Output the [x, y] coordinate of the center of the cell containing the given text.  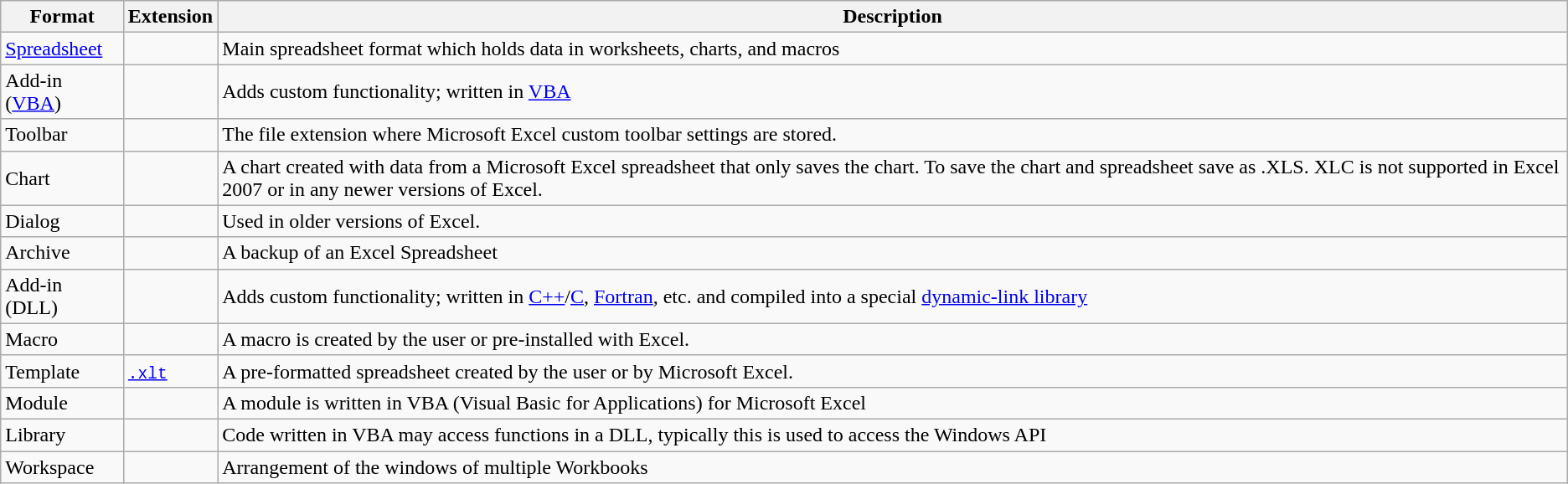
.xlt [170, 371]
Spreadsheet [62, 49]
A backup of an Excel Spreadsheet [893, 253]
Code written in VBA may access functions in a DLL, typically this is used to access the Windows API [893, 435]
Template [62, 371]
A pre-formatted spreadsheet created by the user or by Microsoft Excel. [893, 371]
Extension [170, 17]
Adds custom functionality; written in VBA [893, 92]
Adds custom functionality; written in C++/C, Fortran, etc. and compiled into a special dynamic-link library [893, 296]
Toolbar [62, 135]
The file extension where Microsoft Excel custom toolbar settings are stored. [893, 135]
A module is written in VBA (Visual Basic for Applications) for Microsoft Excel [893, 403]
Chart [62, 178]
Module [62, 403]
Used in older versions of Excel. [893, 221]
Add-in (VBA) [62, 92]
Format [62, 17]
Description [893, 17]
Workspace [62, 466]
Library [62, 435]
Main spreadsheet format which holds data in worksheets, charts, and macros [893, 49]
Dialog [62, 221]
Add-in (DLL) [62, 296]
Archive [62, 253]
Macro [62, 339]
Arrangement of the windows of multiple Workbooks [893, 466]
A macro is created by the user or pre-installed with Excel. [893, 339]
